Pinpoint the cell where the given text exists, returning its [x, y] midpoint coordinate. 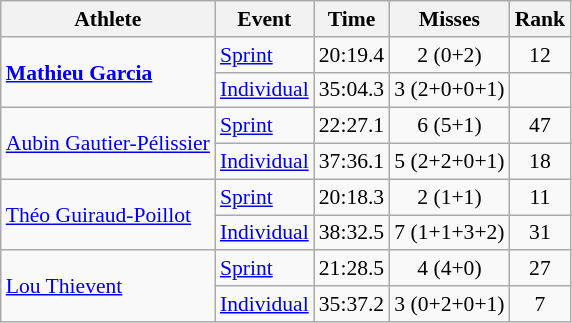
Mathieu Garcia [108, 72]
38:32.5 [352, 233]
27 [540, 269]
20:18.3 [352, 197]
31 [540, 233]
2 (0+2) [449, 55]
12 [540, 55]
7 [540, 304]
2 (1+1) [449, 197]
3 (2+0+0+1) [449, 90]
35:37.2 [352, 304]
Rank [540, 19]
Athlete [108, 19]
5 (2+2+0+1) [449, 162]
47 [540, 126]
21:28.5 [352, 269]
Aubin Gautier-Pélissier [108, 144]
Lou Thievent [108, 286]
11 [540, 197]
Time [352, 19]
37:36.1 [352, 162]
Misses [449, 19]
6 (5+1) [449, 126]
3 (0+2+0+1) [449, 304]
22:27.1 [352, 126]
18 [540, 162]
20:19.4 [352, 55]
Event [264, 19]
4 (4+0) [449, 269]
Théo Guiraud-Poillot [108, 214]
7 (1+1+3+2) [449, 233]
35:04.3 [352, 90]
